Pinpoint the cell where the given text exists, returning its [X, Y] midpoint coordinate. 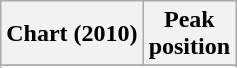
Peakposition [189, 34]
Chart (2010) [72, 34]
